Pinpoint the cell where the given text exists, returning its (X, Y) midpoint coordinate. 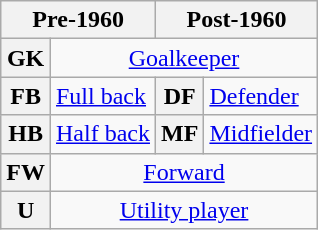
FW (26, 172)
Defender (261, 96)
Full back (102, 96)
Midfielder (261, 134)
FB (26, 96)
Utility player (184, 210)
Goalkeeper (184, 58)
GK (26, 58)
MF (180, 134)
U (26, 210)
Post-1960 (237, 20)
Half back (102, 134)
DF (180, 96)
Forward (184, 172)
HB (26, 134)
Pre-1960 (78, 20)
